Extract the [x, y] coordinate from the center of the cell holding the provided text.  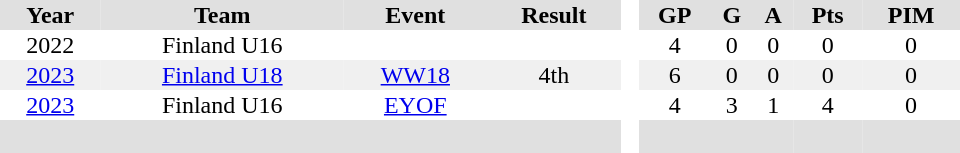
Pts [828, 15]
1 [773, 105]
Result [554, 15]
Event [415, 15]
Team [222, 15]
Finland U18 [222, 75]
A [773, 15]
GP [675, 15]
Year [50, 15]
6 [675, 75]
EYOF [415, 105]
2022 [50, 45]
WW18 [415, 75]
PIM [911, 15]
G [732, 15]
4th [554, 75]
3 [732, 105]
